From the cell containing the given text, extract its center point as [x, y] coordinate. 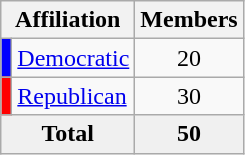
50 [189, 134]
20 [189, 58]
Total [68, 134]
30 [189, 96]
Democratic [74, 58]
Members [189, 20]
Affiliation [68, 20]
Republican [74, 96]
